Extract the (X, Y) coordinate from the center of the cell holding the provided text.  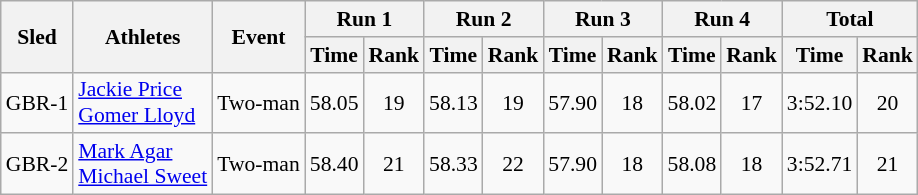
22 (514, 164)
Mark AgarMichael Sweet (142, 164)
GBR-1 (37, 102)
Sled (37, 36)
Run 4 (722, 19)
Run 3 (602, 19)
58.40 (334, 164)
GBR-2 (37, 164)
58.02 (692, 102)
58.13 (454, 102)
Total (850, 19)
Run 1 (364, 19)
Event (258, 36)
58.08 (692, 164)
17 (752, 102)
3:52.71 (820, 164)
Jackie PriceGomer Lloyd (142, 102)
58.33 (454, 164)
Athletes (142, 36)
20 (888, 102)
58.05 (334, 102)
3:52.10 (820, 102)
Run 2 (484, 19)
